Extract the (x, y) coordinate from the center of the cell holding the provided text.  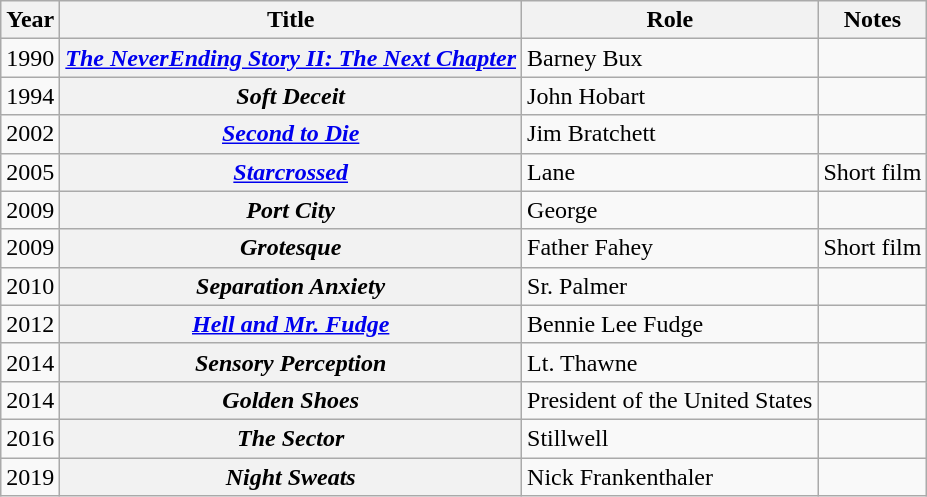
1994 (30, 96)
The Sector (291, 438)
Barney Bux (670, 58)
Lane (670, 172)
Separation Anxiety (291, 286)
Nick Frankenthaler (670, 477)
Role (670, 20)
Stillwell (670, 438)
2010 (30, 286)
2002 (30, 134)
2016 (30, 438)
George (670, 210)
Sensory Perception (291, 362)
Hell and Mr. Fudge (291, 324)
The NeverEnding Story II: The Next Chapter (291, 58)
Father Fahey (670, 248)
Lt. Thawne (670, 362)
Notes (872, 20)
Sr. Palmer (670, 286)
2012 (30, 324)
John Hobart (670, 96)
Port City (291, 210)
Title (291, 20)
Soft Deceit (291, 96)
Second to Die (291, 134)
Jim Bratchett (670, 134)
Golden Shoes (291, 400)
Bennie Lee Fudge (670, 324)
Night Sweats (291, 477)
Starcrossed (291, 172)
Year (30, 20)
Grotesque (291, 248)
President of the United States (670, 400)
2019 (30, 477)
2005 (30, 172)
1990 (30, 58)
